For the text-containing cell, return its midpoint in [x, y] coordinate format. 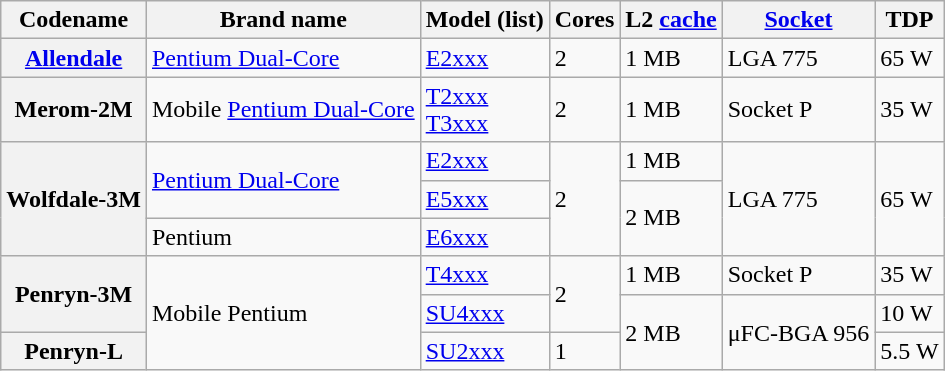
10 W [910, 313]
Model (list) [484, 20]
SU4xxx [484, 313]
Codename [74, 20]
SU2xxx [484, 351]
TDP [910, 20]
Socket [798, 20]
Pentium [283, 237]
Cores [584, 20]
Wolfdale-3M [74, 199]
1 [584, 351]
5.5 W [910, 351]
Mobile Pentium Dual-Core [283, 110]
E5xxx [484, 199]
Brand name [283, 20]
Penryn-3M [74, 294]
T2xxxT3xxx [484, 110]
Mobile Pentium [283, 313]
Merom-2M [74, 110]
μFC-BGA 956 [798, 332]
T4xxx [484, 275]
E6xxx [484, 237]
Penryn-L [74, 351]
L2 cache [671, 20]
Allendale [74, 58]
